Pinpoint the cell where the given text exists, returning its (X, Y) midpoint coordinate. 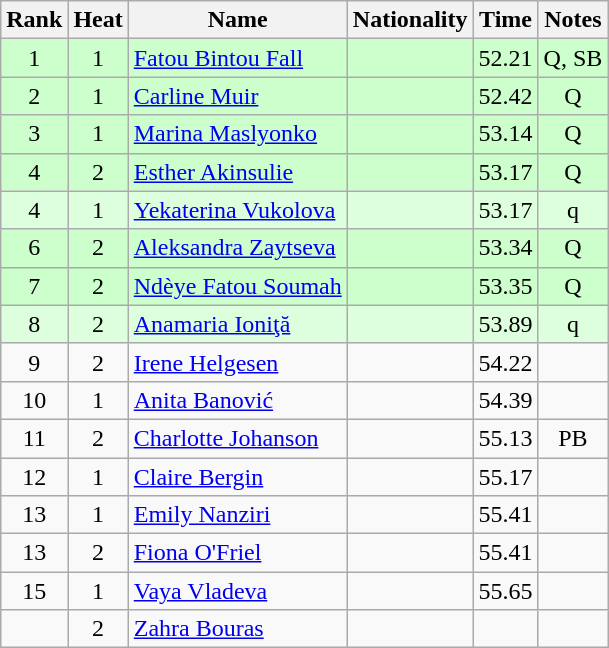
Fatou Bintou Fall (238, 58)
Rank (34, 20)
10 (34, 400)
Ndèye Fatou Soumah (238, 286)
53.35 (506, 286)
54.39 (506, 400)
6 (34, 248)
Nationality (410, 20)
52.21 (506, 58)
53.89 (506, 324)
3 (34, 134)
Marina Maslyonko (238, 134)
55.65 (506, 591)
Irene Helgesen (238, 362)
8 (34, 324)
53.14 (506, 134)
Emily Nanziri (238, 515)
PB (573, 438)
53.34 (506, 248)
9 (34, 362)
15 (34, 591)
54.22 (506, 362)
Charlotte Johanson (238, 438)
Fiona O'Friel (238, 553)
Anita Banović (238, 400)
11 (34, 438)
Notes (573, 20)
Aleksandra Zaytseva (238, 248)
55.17 (506, 477)
Name (238, 20)
Carline Muir (238, 96)
12 (34, 477)
7 (34, 286)
Heat (98, 20)
Esther Akinsulie (238, 172)
Zahra Bouras (238, 629)
Anamaria Ioniţă (238, 324)
52.42 (506, 96)
Yekaterina Vukolova (238, 210)
Claire Bergin (238, 477)
55.13 (506, 438)
Q, SB (573, 58)
Time (506, 20)
Vaya Vladeva (238, 591)
